Determine the (x, y) coordinate at the center of the cell enclosing the given text.  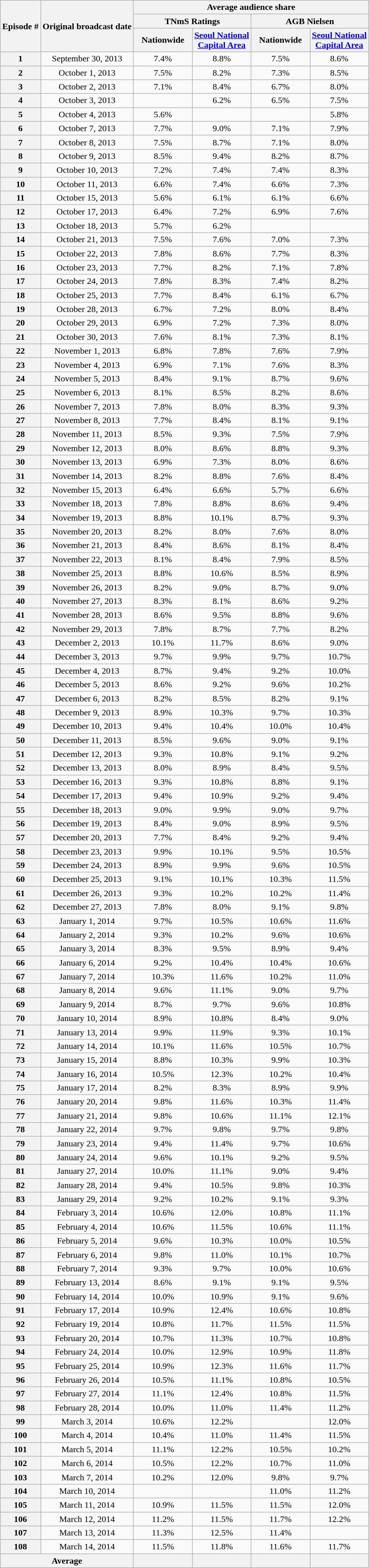
January 27, 2014 (87, 1171)
102 (20, 1463)
November 1, 2013 (87, 351)
83 (20, 1199)
63 (20, 921)
94 (20, 1352)
February 14, 2014 (87, 1297)
12 (20, 212)
December 4, 2013 (87, 671)
34 (20, 518)
March 7, 2014 (87, 1477)
89 (20, 1282)
January 7, 2014 (87, 977)
February 13, 2014 (87, 1282)
January 14, 2014 (87, 1046)
46 (20, 685)
TNmS Ratings (192, 21)
November 29, 2013 (87, 629)
82 (20, 1185)
48 (20, 712)
November 14, 2013 (87, 476)
90 (20, 1297)
November 27, 2013 (87, 601)
December 9, 2013 (87, 712)
2 (20, 73)
January 24, 2014 (87, 1157)
October 2, 2013 (87, 87)
5.8% (339, 114)
October 25, 2013 (87, 295)
December 26, 2013 (87, 893)
November 11, 2013 (87, 434)
December 13, 2013 (87, 768)
February 4, 2014 (87, 1227)
December 5, 2013 (87, 685)
103 (20, 1477)
28 (20, 434)
24 (20, 378)
January 28, 2014 (87, 1185)
October 29, 2013 (87, 323)
12.9% (222, 1352)
9 (20, 170)
5 (20, 114)
101 (20, 1449)
January 2, 2014 (87, 935)
January 29, 2014 (87, 1199)
October 1, 2013 (87, 73)
October 7, 2013 (87, 128)
October 3, 2013 (87, 100)
February 5, 2014 (87, 1241)
February 28, 2014 (87, 1408)
March 10, 2014 (87, 1491)
December 17, 2013 (87, 796)
27 (20, 420)
December 11, 2013 (87, 740)
77 (20, 1116)
November 28, 2013 (87, 615)
January 21, 2014 (87, 1116)
December 16, 2013 (87, 782)
68 (20, 990)
95 (20, 1366)
100 (20, 1435)
December 19, 2013 (87, 823)
January 20, 2014 (87, 1102)
February 20, 2014 (87, 1338)
November 20, 2013 (87, 532)
January 22, 2014 (87, 1130)
March 4, 2014 (87, 1435)
99 (20, 1422)
November 26, 2013 (87, 587)
October 10, 2013 (87, 170)
43 (20, 643)
26 (20, 407)
October 9, 2013 (87, 156)
64 (20, 935)
March 13, 2014 (87, 1533)
3 (20, 87)
November 13, 2013 (87, 462)
March 11, 2014 (87, 1505)
October 15, 2013 (87, 198)
6.5% (280, 100)
41 (20, 615)
January 8, 2014 (87, 990)
86 (20, 1241)
87 (20, 1255)
November 4, 2013 (87, 365)
20 (20, 323)
October 11, 2013 (87, 184)
December 12, 2013 (87, 754)
36 (20, 545)
49 (20, 726)
76 (20, 1102)
53 (20, 782)
23 (20, 365)
58 (20, 852)
69 (20, 1004)
October 22, 2013 (87, 254)
91 (20, 1310)
March 3, 2014 (87, 1422)
51 (20, 754)
60 (20, 879)
70 (20, 1018)
February 19, 2014 (87, 1324)
108 (20, 1547)
10 (20, 184)
December 10, 2013 (87, 726)
39 (20, 587)
13 (20, 226)
50 (20, 740)
79 (20, 1143)
October 21, 2013 (87, 240)
29 (20, 448)
AGB Nielsen (310, 21)
6.8% (163, 351)
35 (20, 532)
38 (20, 573)
67 (20, 977)
February 27, 2014 (87, 1394)
January 10, 2014 (87, 1018)
November 25, 2013 (87, 573)
February 7, 2014 (87, 1268)
January 15, 2014 (87, 1060)
January 9, 2014 (87, 1004)
December 23, 2013 (87, 852)
97 (20, 1394)
96 (20, 1380)
104 (20, 1491)
November 12, 2013 (87, 448)
22 (20, 351)
1 (20, 59)
92 (20, 1324)
November 22, 2013 (87, 559)
84 (20, 1213)
14 (20, 240)
7 (20, 142)
October 4, 2013 (87, 114)
73 (20, 1060)
January 1, 2014 (87, 921)
December 18, 2013 (87, 810)
December 25, 2013 (87, 879)
71 (20, 1032)
Original broadcast date (87, 26)
December 24, 2013 (87, 865)
15 (20, 254)
57 (20, 837)
40 (20, 601)
65 (20, 949)
18 (20, 295)
54 (20, 796)
November 8, 2013 (87, 420)
42 (20, 629)
44 (20, 657)
98 (20, 1408)
72 (20, 1046)
45 (20, 671)
8 (20, 156)
October 28, 2013 (87, 309)
October 24, 2013 (87, 281)
80 (20, 1157)
107 (20, 1533)
11.9% (222, 1032)
February 24, 2014 (87, 1352)
October 30, 2013 (87, 337)
November 15, 2013 (87, 490)
October 23, 2013 (87, 267)
November 6, 2013 (87, 392)
17 (20, 281)
January 3, 2014 (87, 949)
Average audience share (251, 7)
47 (20, 699)
74 (20, 1074)
62 (20, 907)
February 6, 2014 (87, 1255)
106 (20, 1519)
61 (20, 893)
October 17, 2013 (87, 212)
4 (20, 100)
March 14, 2014 (87, 1547)
December 3, 2013 (87, 657)
59 (20, 865)
11 (20, 198)
12.5% (222, 1533)
25 (20, 392)
January 17, 2014 (87, 1088)
33 (20, 504)
December 20, 2013 (87, 837)
March 12, 2014 (87, 1519)
Episode # (20, 26)
January 13, 2014 (87, 1032)
66 (20, 963)
88 (20, 1268)
February 3, 2014 (87, 1213)
105 (20, 1505)
December 2, 2013 (87, 643)
37 (20, 559)
55 (20, 810)
November 7, 2013 (87, 407)
February 25, 2014 (87, 1366)
November 18, 2013 (87, 504)
12.1% (339, 1116)
Average (67, 1561)
January 23, 2014 (87, 1143)
November 5, 2013 (87, 378)
September 30, 2013 (87, 59)
21 (20, 337)
January 16, 2014 (87, 1074)
February 26, 2014 (87, 1380)
16 (20, 267)
81 (20, 1171)
75 (20, 1088)
November 21, 2013 (87, 545)
85 (20, 1227)
31 (20, 476)
March 5, 2014 (87, 1449)
56 (20, 823)
January 6, 2014 (87, 963)
March 6, 2014 (87, 1463)
6 (20, 128)
78 (20, 1130)
30 (20, 462)
19 (20, 309)
November 19, 2013 (87, 518)
32 (20, 490)
October 8, 2013 (87, 142)
93 (20, 1338)
December 27, 2013 (87, 907)
October 18, 2013 (87, 226)
February 17, 2014 (87, 1310)
52 (20, 768)
December 6, 2013 (87, 699)
7.0% (280, 240)
